Identify which cell holds the provided text, then report its [x, y] central coordinate. 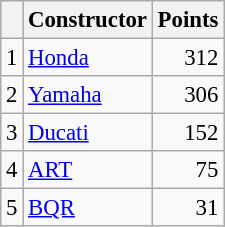
Yamaha [88, 95]
Ducati [88, 133]
BQR [88, 208]
2 [12, 95]
Constructor [88, 20]
Honda [88, 58]
Points [188, 20]
ART [88, 170]
152 [188, 133]
4 [12, 170]
3 [12, 133]
306 [188, 95]
1 [12, 58]
312 [188, 58]
31 [188, 208]
5 [12, 208]
75 [188, 170]
